Identify which cell holds the provided text, then report its [x, y] central coordinate. 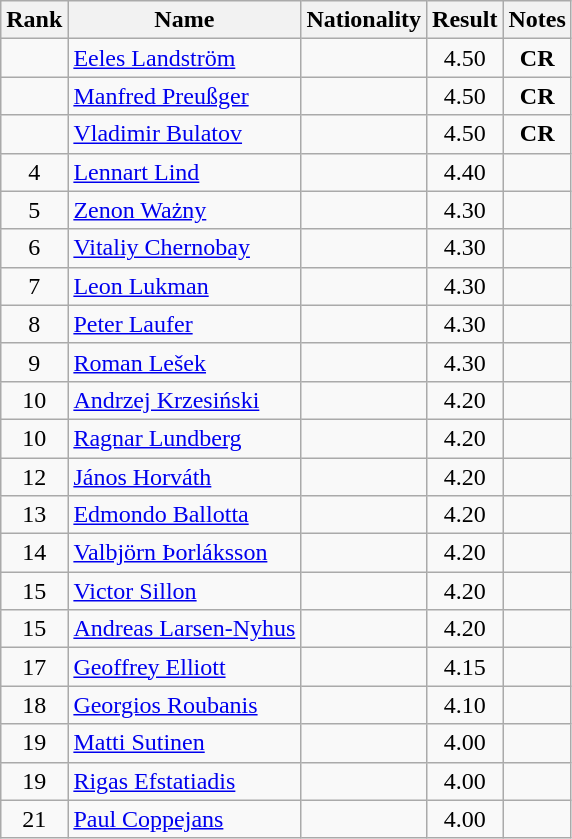
4.15 [465, 667]
18 [34, 705]
Eeles Landström [184, 58]
Georgios Roubanis [184, 705]
4 [34, 172]
8 [34, 324]
17 [34, 667]
Andrzej Krzesiński [184, 400]
Zenon Ważny [184, 210]
14 [34, 553]
Result [465, 20]
Victor Sillon [184, 591]
Edmondo Ballotta [184, 515]
9 [34, 362]
4.40 [465, 172]
Nationality [364, 20]
12 [34, 477]
Vladimir Bulatov [184, 134]
Lennart Lind [184, 172]
Geoffrey Elliott [184, 667]
Valbjörn Þorláksson [184, 553]
13 [34, 515]
János Horváth [184, 477]
21 [34, 819]
Name [184, 20]
Rank [34, 20]
Notes [537, 20]
6 [34, 248]
Matti Sutinen [184, 743]
Roman Lešek [184, 362]
Leon Lukman [184, 286]
Vitaliy Chernobay [184, 248]
5 [34, 210]
Manfred Preußger [184, 96]
7 [34, 286]
Peter Laufer [184, 324]
Ragnar Lundberg [184, 438]
Paul Coppejans [184, 819]
Andreas Larsen-Nyhus [184, 629]
4.10 [465, 705]
Rigas Efstatiadis [184, 781]
